Find where the given text appears and provide that cell's center as [X, Y] coordinate. 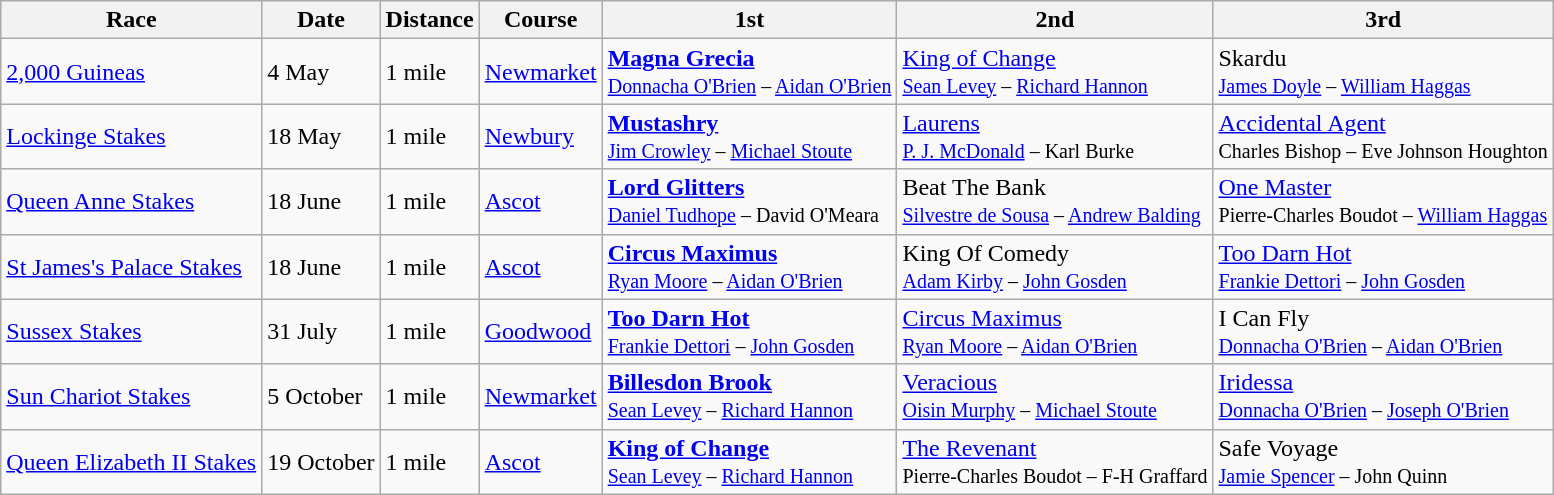
King Of ComedyAdam Kirby – John Gosden [1055, 266]
Goodwood [540, 332]
Date [321, 20]
IridessaDonnacha O'Brien – Joseph O'Brien [1383, 396]
Distance [430, 20]
LaurensP. J. McDonald – Karl Burke [1055, 136]
2,000 Guineas [132, 72]
Course [540, 20]
Race [132, 20]
Billesdon BrookSean Levey – Richard Hannon [750, 396]
I Can FlyDonnacha O'Brien – Aidan O'Brien [1383, 332]
Sun Chariot Stakes [132, 396]
3rd [1383, 20]
4 May [321, 72]
Accidental AgentCharles Bishop – Eve Johnson Houghton [1383, 136]
Queen Elizabeth II Stakes [132, 462]
VeraciousOisin Murphy – Michael Stoute [1055, 396]
Lord GlittersDaniel Tudhope – David O'Meara [750, 202]
Queen Anne Stakes [132, 202]
18 May [321, 136]
Magna GreciaDonnacha O'Brien – Aidan O'Brien [750, 72]
SkarduJames Doyle – William Haggas [1383, 72]
31 July [321, 332]
Beat The BankSilvestre de Sousa – Andrew Balding [1055, 202]
Sussex Stakes [132, 332]
One MasterPierre-Charles Boudot – William Haggas [1383, 202]
Safe VoyageJamie Spencer – John Quinn [1383, 462]
19 October [321, 462]
MustashryJim Crowley – Michael Stoute [750, 136]
2nd [1055, 20]
1st [750, 20]
The RevenantPierre-Charles Boudot – F-H Graffard [1055, 462]
Lockinge Stakes [132, 136]
5 October [321, 396]
St James's Palace Stakes [132, 266]
Newbury [540, 136]
